From the cell containing the given text, extract its center point as (x, y) coordinate. 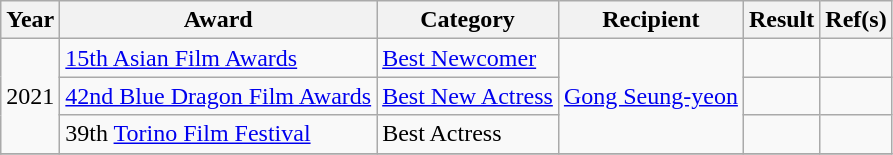
Best Actress (468, 134)
2021 (30, 96)
Best New Actress (468, 96)
42nd Blue Dragon Film Awards (218, 96)
Result (781, 20)
39th Torino Film Festival (218, 134)
Recipient (650, 20)
Ref(s) (856, 20)
15th Asian Film Awards (218, 58)
Award (218, 20)
Gong Seung-yeon (650, 96)
Category (468, 20)
Best Newcomer (468, 58)
Year (30, 20)
